Return the (X, Y) coordinate for the center point of the cell that contains the specified text.  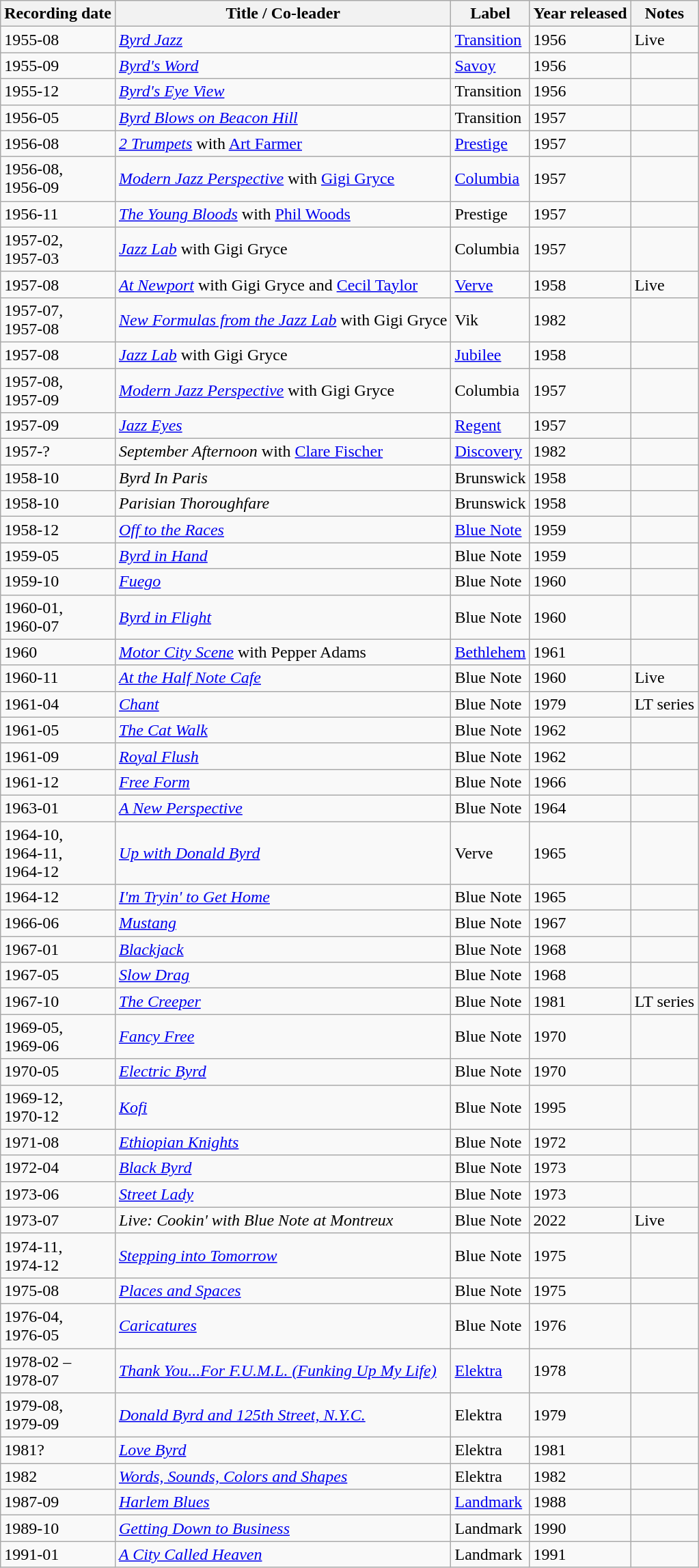
Mustang (283, 923)
1988 (580, 1502)
1973-07 (58, 1220)
At the Half Note Cafe (283, 678)
1970-05 (58, 1072)
1955-09 (58, 66)
1967-10 (58, 1001)
Label (491, 14)
1991-01 (58, 1554)
I'm Tryin' to Get Home (283, 897)
1956-08 (58, 144)
Discovery (491, 452)
1979-08, 1979-09 (58, 1415)
1957-? (58, 452)
Electric Byrd (283, 1072)
Regent (491, 426)
Jazz Eyes (283, 426)
September Afternoon with Clare Fischer (283, 452)
The Young Bloods with Phil Woods (283, 214)
Off to the Races (283, 530)
The Creeper (283, 1001)
1995 (580, 1107)
1966 (580, 782)
Fuego (283, 582)
1976 (580, 1326)
1974-11, 1974-12 (58, 1255)
Byrd in Flight (283, 617)
At Newport with Gigi Gryce and Cecil Taylor (283, 284)
Thank You...For F.U.M.L. (Funking Up My Life) (283, 1370)
Byrd in Hand (283, 556)
Places and Spaces (283, 1290)
1971-08 (58, 1142)
Parisian Thoroughfare (283, 504)
New Formulas from the Jazz Lab with Gigi Gryce (283, 320)
Fancy Free (283, 1036)
1969-12, 1970-12 (58, 1107)
1957-09 (58, 426)
1963-01 (58, 808)
1972-04 (58, 1168)
1960-11 (58, 678)
1955-08 (58, 40)
1987-09 (58, 1502)
1961-04 (58, 704)
1957-08, 1957-09 (58, 390)
Chant (283, 704)
Title / Co-leader (283, 14)
Byrd's Eye View (283, 92)
Caricatures (283, 1326)
1978 (580, 1370)
Byrd Blows on Beacon Hill (283, 118)
Stepping into Tomorrow (283, 1255)
1969-05, 1969-06 (58, 1036)
1964-10, 1964-11, 1964-12 (58, 853)
1967-05 (58, 975)
1956-08, 1956-09 (58, 179)
Love Byrd (283, 1450)
1956-05 (58, 118)
1959-10 (58, 582)
Donald Byrd and 125th Street, N.Y.C. (283, 1415)
Byrd's Word (283, 66)
A New Perspective (283, 808)
1961-12 (58, 782)
1961-09 (58, 756)
1957-02, 1957-03 (58, 249)
1978-02 –1978-07 (58, 1370)
Blackjack (283, 949)
1961 (580, 652)
1955-12 (58, 92)
1967 (580, 923)
1958-12 (58, 530)
1991 (580, 1554)
1961-05 (58, 730)
Getting Down to Business (283, 1528)
1964-12 (58, 897)
Street Lady (283, 1194)
2022 (580, 1220)
Black Byrd (283, 1168)
Kofi (283, 1107)
1957-07, 1957-08 (58, 320)
Ethiopian Knights (283, 1142)
Royal Flush (283, 756)
1972 (580, 1142)
1966-06 (58, 923)
1981? (58, 1450)
1964 (580, 808)
A City Called Heaven (283, 1554)
Vik (491, 320)
1990 (580, 1528)
1959-05 (58, 556)
1956-11 (58, 214)
Byrd In Paris (283, 478)
The Cat Walk (283, 730)
1976-04, 1976-05 (58, 1326)
Recording date (58, 14)
Jubilee (491, 355)
1967-01 (58, 949)
Harlem Blues (283, 1502)
Free Form (283, 782)
Byrd Jazz (283, 40)
Up with Donald Byrd (283, 853)
Notes (664, 14)
1975-08 (58, 1290)
1973-06 (58, 1194)
1989-10 (58, 1528)
2 Trumpets with Art Farmer (283, 144)
Live: Cookin' with Blue Note at Montreux (283, 1220)
Year released (580, 14)
1960-01, 1960-07 (58, 617)
Words, Sounds, Colors and Shapes (283, 1476)
Savoy (491, 66)
Bethlehem (491, 652)
Slow Drag (283, 975)
Motor City Scene with Pepper Adams (283, 652)
